Detect which cell encompasses the target text, then output its (x, y) center coordinate. 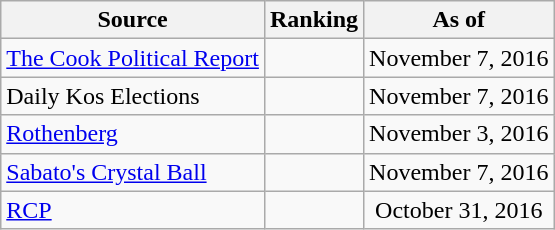
Source (133, 20)
October 31, 2016 (459, 210)
The Cook Political Report (133, 58)
November 3, 2016 (459, 134)
RCP (133, 210)
Daily Kos Elections (133, 96)
Sabato's Crystal Ball (133, 172)
Ranking (314, 20)
Rothenberg (133, 134)
As of (459, 20)
